Pinpoint the cell where the given text exists, returning its (x, y) midpoint coordinate. 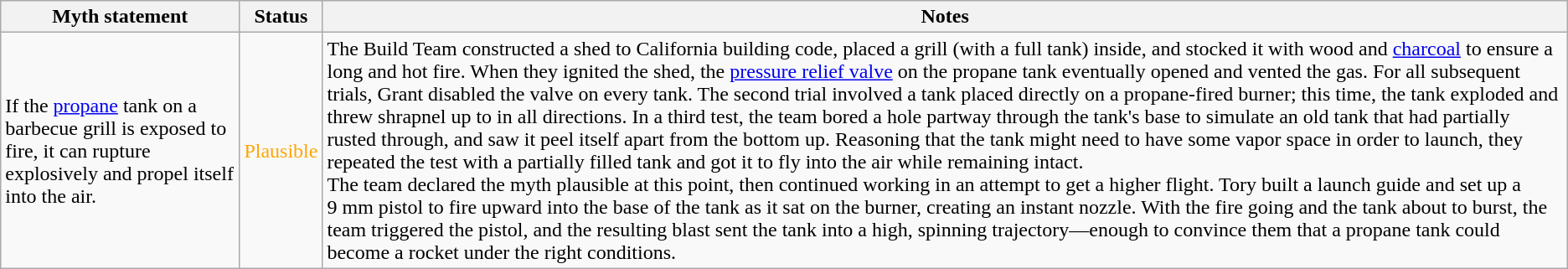
Notes (945, 17)
Myth statement (121, 17)
Plausible (281, 151)
Status (281, 17)
If the propane tank on a barbecue grill is exposed to fire, it can rupture explosively and propel itself into the air. (121, 151)
